From the cell containing the given text, extract its center point as [x, y] coordinate. 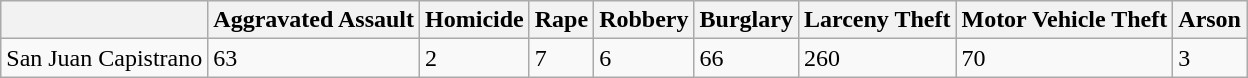
Arson [1210, 20]
66 [746, 58]
Rape [561, 20]
63 [314, 58]
2 [475, 58]
7 [561, 58]
Aggravated Assault [314, 20]
70 [1064, 58]
Burglary [746, 20]
Homicide [475, 20]
Motor Vehicle Theft [1064, 20]
260 [877, 58]
6 [644, 58]
Larceny Theft [877, 20]
San Juan Capistrano [104, 58]
3 [1210, 58]
Robbery [644, 20]
